Return [x, y] of the center of cell containing provided text 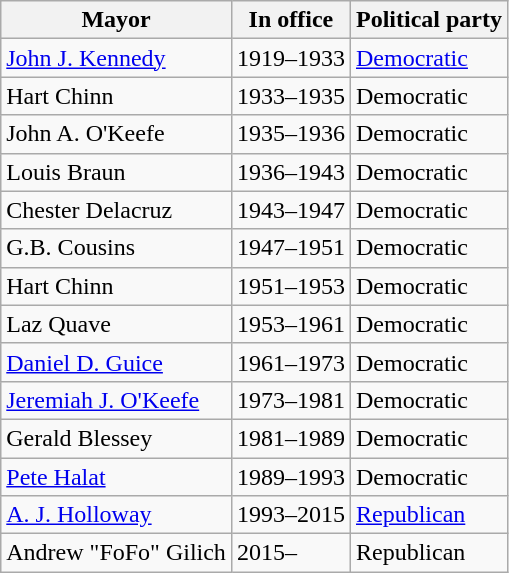
1961–1973 [290, 362]
John J. Kennedy [116, 58]
1981–1989 [290, 438]
Louis Braun [116, 172]
Laz Quave [116, 324]
1933–1935 [290, 96]
Jeremiah J. O'Keefe [116, 400]
1953–1961 [290, 324]
1943–1947 [290, 210]
A. J. Holloway [116, 515]
1947–1951 [290, 248]
In office [290, 20]
Daniel D. Guice [116, 362]
G.B. Cousins [116, 248]
John A. O'Keefe [116, 134]
Pete Halat [116, 477]
2015– [290, 553]
Chester Delacruz [116, 210]
Political party [428, 20]
1919–1933 [290, 58]
1989–1993 [290, 477]
Andrew "FoFo" Gilich [116, 553]
Mayor [116, 20]
1973–1981 [290, 400]
1936–1943 [290, 172]
1935–1936 [290, 134]
Gerald Blessey [116, 438]
1993–2015 [290, 515]
1951–1953 [290, 286]
